From the cell containing the given text, extract its center point as [X, Y] coordinate. 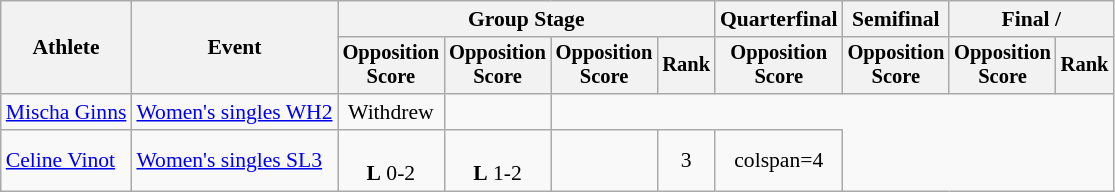
Mischa Ginns [66, 112]
Women's singles WH2 [234, 112]
Women's singles SL3 [234, 160]
3 [686, 160]
Quarterfinal [779, 19]
Final / [1031, 19]
L 0-2 [392, 160]
Group Stage [526, 19]
Event [234, 48]
Athlete [66, 48]
colspan=4 [779, 160]
Celine Vinot [66, 160]
Withdrew [392, 112]
Semifinal [896, 19]
L 1-2 [498, 160]
